For the text-containing cell, return its midpoint in (X, Y) coordinate format. 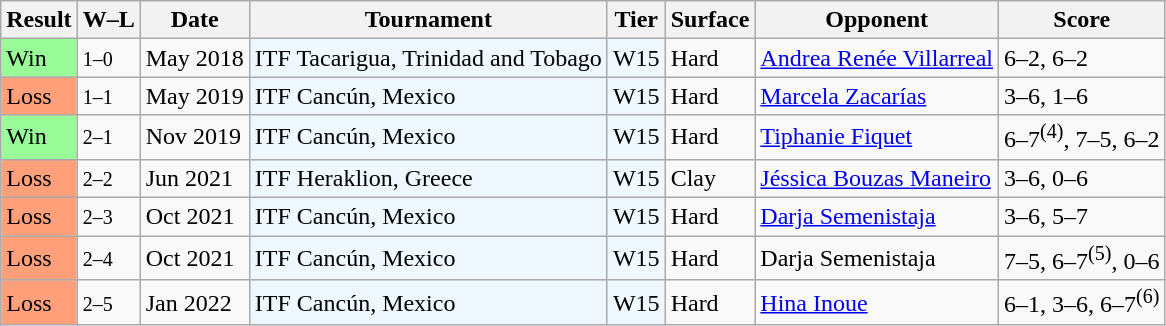
Date (194, 20)
Tiphanie Fiquet (877, 138)
7–5, 6–7(5), 0–6 (1082, 258)
2–1 (108, 138)
3–6, 0–6 (1082, 178)
Nov 2019 (194, 138)
Opponent (877, 20)
3–6, 5–7 (1082, 217)
ITF Tacarigua, Trinidad and Tobago (428, 58)
Surface (710, 20)
Jun 2021 (194, 178)
Hina Inoue (877, 302)
2–3 (108, 217)
6–7(4), 7–5, 6–2 (1082, 138)
May 2018 (194, 58)
1–1 (108, 96)
Tournament (428, 20)
Jan 2022 (194, 302)
Jéssica Bouzas Maneiro (877, 178)
Andrea Renée Villarreal (877, 58)
6–2, 6–2 (1082, 58)
2–4 (108, 258)
3–6, 1–6 (1082, 96)
Tier (636, 20)
2–5 (108, 302)
May 2019 (194, 96)
Result (39, 20)
1–0 (108, 58)
ITF Heraklion, Greece (428, 178)
6–1, 3–6, 6–7(6) (1082, 302)
Marcela Zacarías (877, 96)
Score (1082, 20)
2–2 (108, 178)
W–L (108, 20)
Clay (710, 178)
